Capture the cell that displays the provided text and extract its [X, Y] central coordinate. 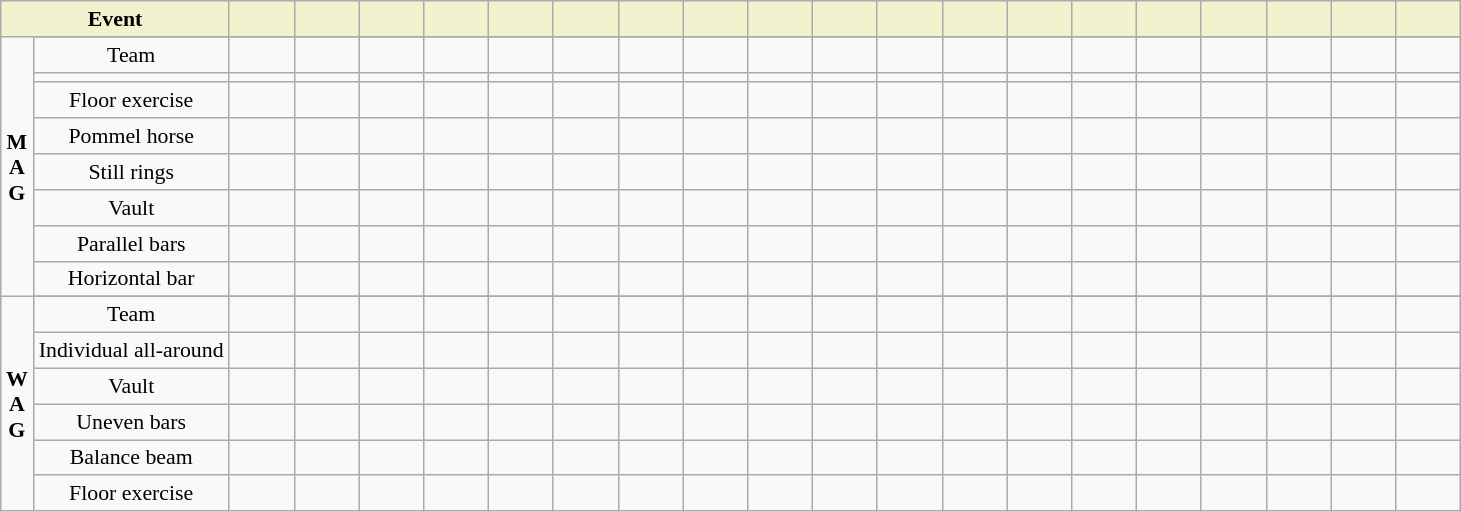
WAG [17, 404]
Balance beam [131, 458]
Still rings [131, 172]
Event [116, 19]
Parallel bars [131, 243]
Uneven bars [131, 422]
MAG [17, 166]
Pommel horse [131, 136]
Horizontal bar [131, 279]
Individual all-around [131, 350]
